For the text-containing cell, return its midpoint in [x, y] coordinate format. 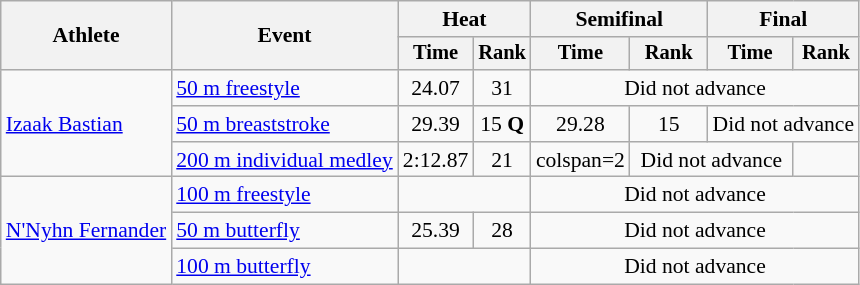
50 m freestyle [284, 88]
100 m freestyle [284, 195]
28 [502, 231]
Athlete [86, 36]
31 [502, 88]
Final [784, 19]
100 m butterfly [284, 267]
N'Nyhn Fernander [86, 230]
Heat [464, 19]
25.39 [436, 231]
29.28 [580, 124]
24.07 [436, 88]
2:12.87 [436, 160]
15 Q [502, 124]
29.39 [436, 124]
200 m individual medley [284, 160]
Semifinal [620, 19]
21 [502, 160]
15 [669, 124]
Izaak Bastian [86, 124]
50 m butterfly [284, 231]
50 m breaststroke [284, 124]
colspan=2 [580, 160]
Event [284, 36]
